Extract the (X, Y) coordinate from the center of the cell holding the provided text.  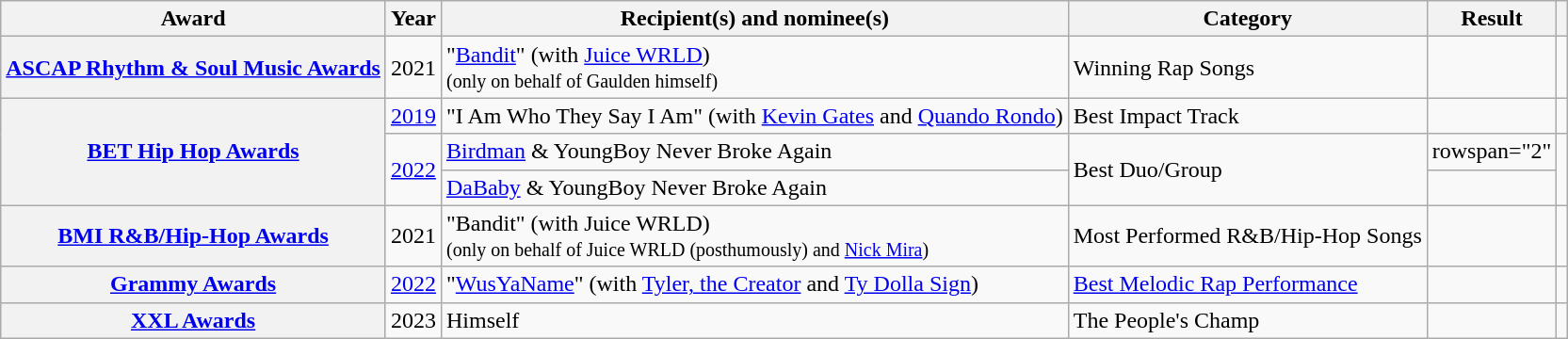
Winning Rap Songs (1247, 68)
"Bandit" (with Juice WRLD)(only on behalf of Juice WRLD (posthumously) and Nick Mira) (754, 235)
rowspan="2" (1492, 152)
Most Performed R&B/Hip-Hop Songs (1247, 235)
Best Duo/Group (1247, 169)
Himself (754, 320)
"Bandit" (with Juice WRLD)(only on behalf of Gaulden himself) (754, 68)
Grammy Awards (194, 284)
Year (412, 19)
Award (194, 19)
2023 (412, 320)
Category (1247, 19)
"I Am Who They Say I Am" (with Kevin Gates and Quando Rondo) (754, 116)
2019 (412, 116)
Best Impact Track (1247, 116)
Best Melodic Rap Performance (1247, 284)
ASCAP Rhythm & Soul Music Awards (194, 68)
The People's Champ (1247, 320)
"WusYaName" (with Tyler, the Creator and Ty Dolla Sign) (754, 284)
Result (1492, 19)
Recipient(s) and nominee(s) (754, 19)
BMI R&B/Hip-Hop Awards (194, 235)
BET Hip Hop Awards (194, 152)
Birdman & YoungBoy Never Broke Again (754, 152)
XXL Awards (194, 320)
DaBaby & YoungBoy Never Broke Again (754, 187)
